Detect which cell encompasses the target text, then output its [x, y] center coordinate. 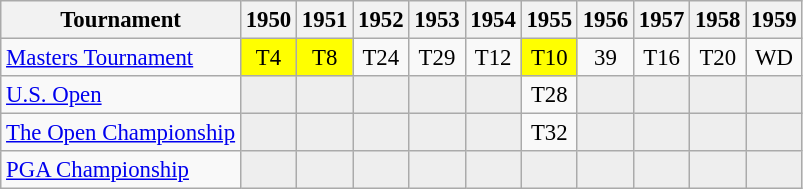
U.S. Open [121, 95]
1953 [437, 20]
1959 [774, 20]
The Open Championship [121, 133]
T8 [325, 58]
Tournament [121, 20]
T29 [437, 58]
T16 [661, 58]
T12 [493, 58]
Masters Tournament [121, 58]
T24 [381, 58]
T4 [268, 58]
1954 [493, 20]
T32 [549, 133]
1955 [549, 20]
1950 [268, 20]
T28 [549, 95]
1957 [661, 20]
T10 [549, 58]
1958 [718, 20]
T20 [718, 58]
39 [605, 58]
WD [774, 58]
PGA Championship [121, 170]
1956 [605, 20]
1952 [381, 20]
1951 [325, 20]
